Extract the (x, y) coordinate from the center of the cell holding the provided text.  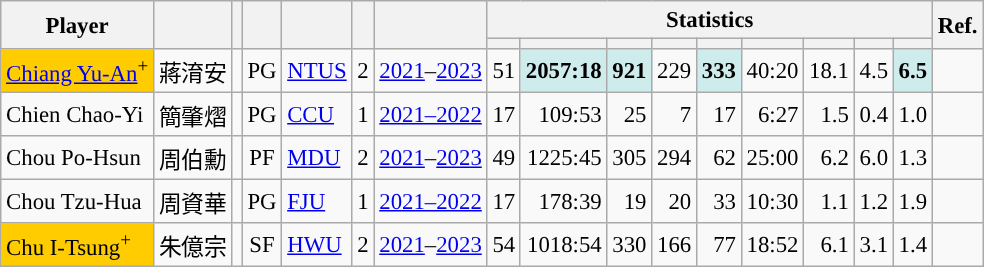
294 (674, 158)
20 (674, 202)
1.5 (829, 115)
Chou Tzu-Hua (78, 202)
40:20 (772, 71)
333 (720, 71)
25 (630, 115)
51 (504, 71)
蔣淯安 (192, 71)
Chou Po-Hsun (78, 158)
Statistics (710, 20)
1.3 (912, 158)
25:00 (772, 158)
0.4 (874, 115)
1.0 (912, 115)
10:30 (772, 202)
周資華 (192, 202)
NTUS (317, 71)
6.0 (874, 158)
Chiang Yu-An+ (78, 71)
49 (504, 158)
229 (674, 71)
178:39 (564, 202)
305 (630, 158)
6:27 (772, 115)
6.5 (912, 71)
7 (674, 115)
MDU (317, 158)
1.2 (874, 202)
921 (630, 71)
簡肇熠 (192, 115)
6.2 (829, 158)
1225:45 (564, 158)
周伯勳 (192, 158)
1.9 (912, 202)
18.1 (829, 71)
33 (720, 202)
109:53 (564, 115)
FJU (317, 202)
19 (630, 202)
CCU (317, 115)
62 (720, 158)
2057:18 (564, 71)
4.5 (874, 71)
Player (78, 25)
PF (262, 158)
1.1 (829, 202)
Ref. (957, 25)
Chien Chao-Yi (78, 115)
